Extract the (x, y) coordinate from the center of the cell holding the provided text.  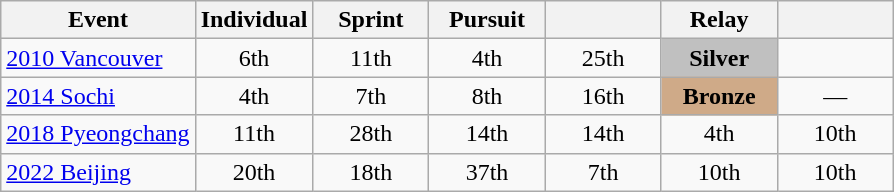
Relay (719, 20)
28th (371, 134)
— (835, 96)
25th (603, 58)
Sprint (371, 20)
8th (487, 96)
18th (371, 172)
16th (603, 96)
Pursuit (487, 20)
2018 Pyeongchang (98, 134)
2014 Sochi (98, 96)
Individual (254, 20)
Silver (719, 58)
Event (98, 20)
20th (254, 172)
2010 Vancouver (98, 58)
37th (487, 172)
2022 Beijing (98, 172)
Bronze (719, 96)
6th (254, 58)
